Output the [x, y] coordinate of the center of the cell containing the given text.  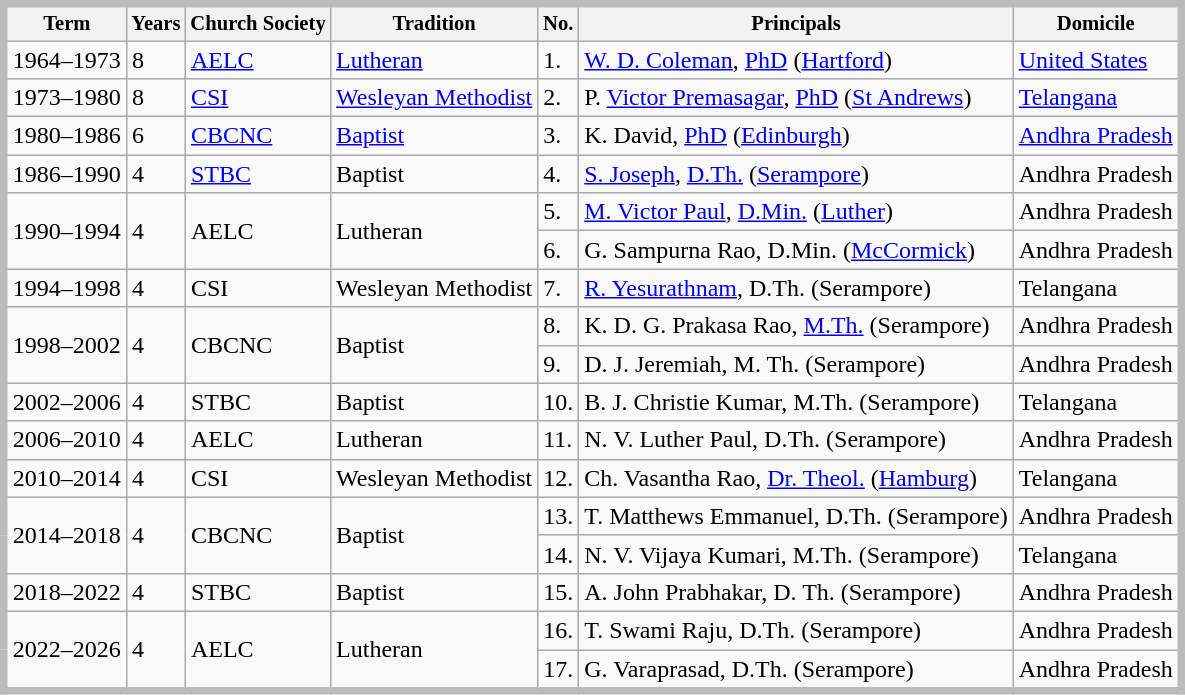
11. [558, 440]
Domicile [1097, 22]
12. [558, 479]
B. J. Christie Kumar, M.Th. (Serampore) [796, 402]
1990–1994 [65, 231]
2006–2010 [65, 440]
N. V. Vijaya Kumari, M.Th. (Serampore) [796, 555]
2022–2026 [65, 652]
6. [558, 250]
R. Yesurathnam, D.Th. (Serampore) [796, 288]
S. Joseph, D.Th. (Serampore) [796, 174]
G. Varaprasad, D.Th. (Serampore) [796, 670]
1973–1980 [65, 98]
1964–1973 [65, 60]
T. Swami Raju, D.Th. (Serampore) [796, 631]
2018–2022 [65, 593]
K. David, PhD (Edinburgh) [796, 136]
Years [156, 22]
D. J. Jeremiah, M. Th. (Serampore) [796, 364]
17. [558, 670]
N. V. Luther Paul, D.Th. (Serampore) [796, 440]
2010–2014 [65, 479]
13. [558, 517]
Tradition [434, 22]
1994–1998 [65, 288]
4. [558, 174]
16. [558, 631]
Term [65, 22]
9. [558, 364]
1986–1990 [65, 174]
Principals [796, 22]
15. [558, 593]
7. [558, 288]
2014–2018 [65, 536]
G. Sampurna Rao, D.Min. (McCormick) [796, 250]
10. [558, 402]
M. Victor Paul, D.Min. (Luther) [796, 212]
2. [558, 98]
Church Society [258, 22]
1. [558, 60]
5. [558, 212]
W. D. Coleman, PhD (Hartford) [796, 60]
8. [558, 326]
1998–2002 [65, 345]
3. [558, 136]
Ch. Vasantha Rao, Dr. Theol. (Hamburg) [796, 479]
A. John Prabhakar, D. Th. (Serampore) [796, 593]
K. D. G. Prakasa Rao, M.Th. (Serampore) [796, 326]
14. [558, 555]
No. [558, 22]
P. Victor Premasagar, PhD (St Andrews) [796, 98]
2002–2006 [65, 402]
United States [1097, 60]
T. Matthews Emmanuel, D.Th. (Serampore) [796, 517]
6 [156, 136]
1980–1986 [65, 136]
